Return (x, y) of the center of cell containing provided text 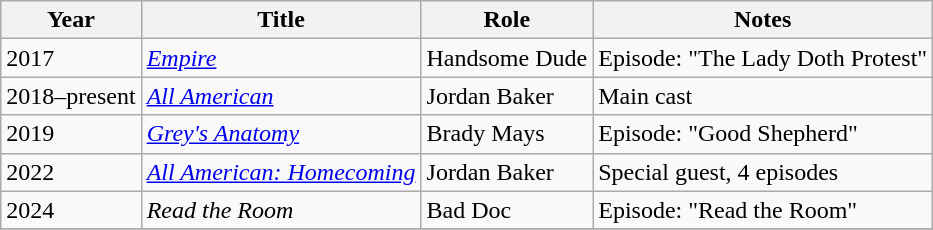
Grey's Anatomy (281, 134)
Title (281, 20)
2022 (71, 172)
All American: Homecoming (281, 172)
2019 (71, 134)
2017 (71, 58)
Notes (763, 20)
Episode: "Read the Room" (763, 210)
Bad Doc (507, 210)
Episode: "Good Shepherd" (763, 134)
Read the Room (281, 210)
Main cast (763, 96)
Special guest, 4 episodes (763, 172)
Year (71, 20)
Handsome Dude (507, 58)
Episode: "The Lady Doth Protest" (763, 58)
2024 (71, 210)
Empire (281, 58)
All American (281, 96)
2018–present (71, 96)
Role (507, 20)
Brady Mays (507, 134)
